Extract the (X, Y) coordinate from the center of the cell holding the provided text.  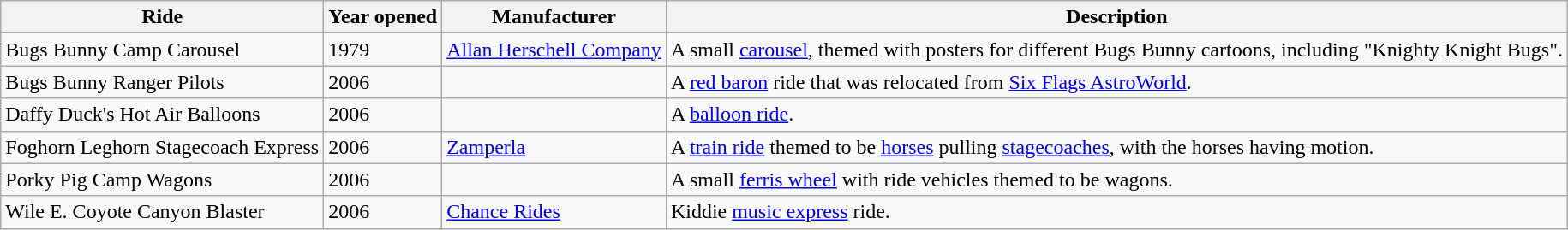
Zamperla (554, 147)
Wile E. Coyote Canyon Blaster (163, 212)
Bugs Bunny Ranger Pilots (163, 82)
Kiddie music express ride. (1116, 212)
A small ferris wheel with ride vehicles themed to be wagons. (1116, 180)
A balloon ride. (1116, 115)
A red baron ride that was relocated from Six Flags AstroWorld. (1116, 82)
A small carousel, themed with posters for different Bugs Bunny cartoons, including "Knighty Knight Bugs". (1116, 50)
Manufacturer (554, 17)
Porky Pig Camp Wagons (163, 180)
A train ride themed to be horses pulling stagecoaches, with the horses having motion. (1116, 147)
Year opened (383, 17)
Foghorn Leghorn Stagecoach Express (163, 147)
Description (1116, 17)
Ride (163, 17)
Daffy Duck's Hot Air Balloons (163, 115)
Chance Rides (554, 212)
1979 (383, 50)
Bugs Bunny Camp Carousel (163, 50)
Allan Herschell Company (554, 50)
